Search for the cell housing the specified text and yield its (x, y) center coordinate. 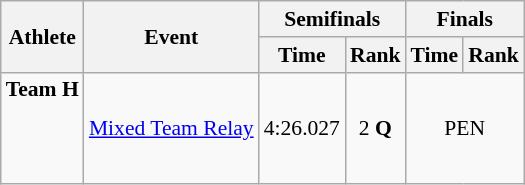
Semifinals (332, 19)
Mixed Team Relay (172, 128)
PEN (465, 128)
Finals (465, 19)
2 Q (376, 128)
Team H (42, 128)
Athlete (42, 36)
Event (172, 36)
4:26.027 (302, 128)
